Pinpoint the cell where the given text exists, returning its (X, Y) midpoint coordinate. 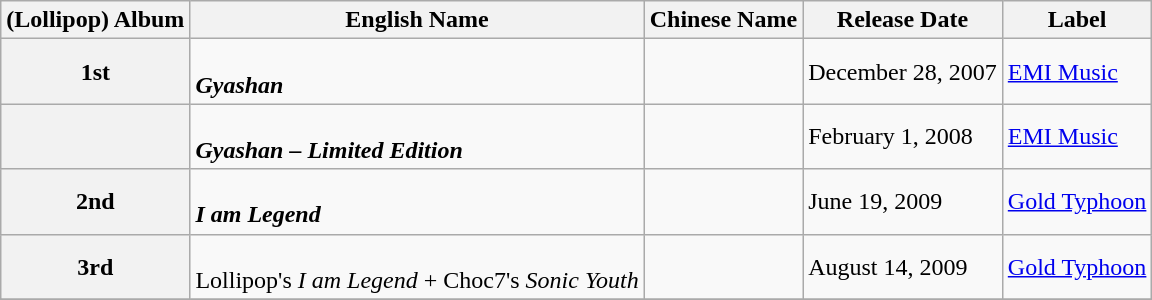
Lollipop's I am Legend + Choc7's Sonic Youth (417, 266)
Label (1077, 20)
(Lollipop) Album (96, 20)
2nd (96, 202)
3rd (96, 266)
Gyashan (417, 72)
August 14, 2009 (903, 266)
English Name (417, 20)
June 19, 2009 (903, 202)
Gyashan – Limited Edition (417, 136)
December 28, 2007 (903, 72)
February 1, 2008 (903, 136)
1st (96, 72)
I am Legend (417, 202)
Release Date (903, 20)
Chinese Name (723, 20)
